Provide the [X, Y] coordinate of the cell's center where the given text is located.  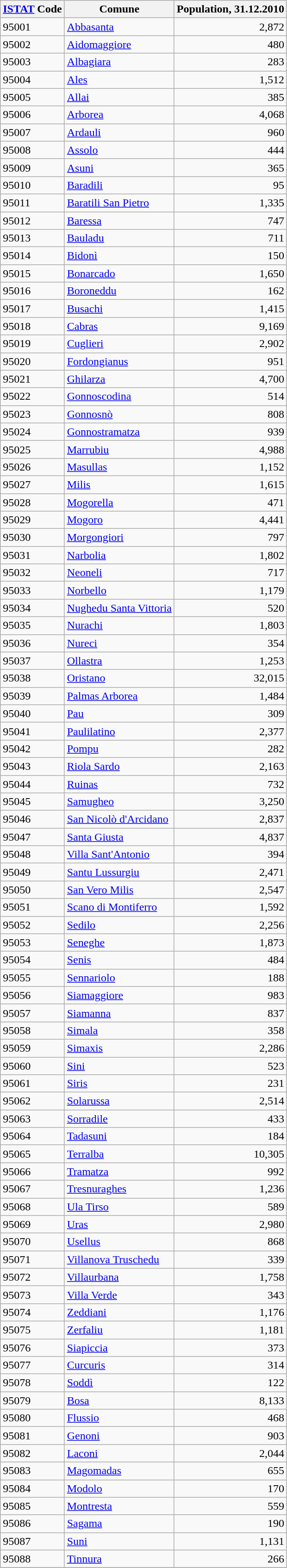
Ruinas [119, 784]
2,377 [231, 731]
95023 [32, 414]
1,758 [231, 1277]
Baressa [119, 221]
95088 [32, 1559]
365 [231, 167]
2,547 [231, 890]
95063 [32, 1119]
Zeddiani [119, 1312]
95030 [32, 538]
95033 [32, 590]
373 [231, 1348]
Suni [119, 1541]
1,236 [231, 1189]
868 [231, 1242]
95067 [32, 1189]
Marrubiu [119, 449]
Baratili San Pietro [119, 203]
339 [231, 1259]
Gonnoscodina [119, 397]
Uras [119, 1224]
95014 [32, 256]
Magomadas [119, 1471]
2,044 [231, 1453]
283 [231, 62]
939 [231, 432]
95072 [32, 1277]
354 [231, 643]
Senis [119, 960]
122 [231, 1383]
95050 [32, 890]
95003 [32, 62]
95045 [32, 802]
314 [231, 1365]
1,484 [231, 696]
95066 [32, 1171]
95019 [32, 344]
95055 [32, 978]
808 [231, 414]
1,176 [231, 1312]
95074 [32, 1312]
1,592 [231, 907]
Cabras [119, 326]
Tresnuraghes [119, 1189]
444 [231, 150]
732 [231, 784]
Bosa [119, 1401]
266 [231, 1559]
95001 [32, 27]
Gonnostramatza [119, 432]
484 [231, 960]
2,286 [231, 1048]
95073 [32, 1295]
Siamanna [119, 1013]
1,615 [231, 484]
1,803 [231, 626]
Sini [119, 1066]
95083 [32, 1471]
95015 [32, 273]
95060 [32, 1066]
394 [231, 855]
Bidonì [119, 256]
184 [231, 1136]
Seneghe [119, 942]
95028 [32, 502]
Comune [119, 9]
Fordongianus [119, 361]
Santu Lussurgiu [119, 872]
95058 [32, 1030]
95038 [32, 678]
Mogorella [119, 502]
Milis [119, 484]
Ardauli [119, 132]
Simaxis [119, 1048]
95010 [32, 185]
Mogoro [119, 520]
95031 [32, 555]
Palmas Arborea [119, 696]
797 [231, 538]
95027 [32, 484]
Tinnura [119, 1559]
95064 [32, 1136]
2,872 [231, 27]
992 [231, 1171]
95036 [32, 643]
655 [231, 1471]
1,131 [231, 1541]
188 [231, 978]
95080 [32, 1418]
Nurachi [119, 626]
1,181 [231, 1330]
Tramatza [119, 1171]
95059 [32, 1048]
Bauladu [119, 238]
589 [231, 1207]
4,837 [231, 837]
Assolo [119, 150]
95012 [32, 221]
Narbolia [119, 555]
2,163 [231, 766]
95065 [32, 1154]
1,415 [231, 309]
Sedilo [119, 925]
983 [231, 995]
95040 [32, 713]
Sennariolo [119, 978]
95075 [32, 1330]
1,253 [231, 661]
Soddì [119, 1383]
Abbasanta [119, 27]
95017 [32, 309]
Pau [119, 713]
95025 [32, 449]
95029 [32, 520]
95082 [32, 1453]
95079 [32, 1401]
711 [231, 238]
32,015 [231, 678]
433 [231, 1119]
309 [231, 713]
95086 [32, 1524]
231 [231, 1084]
Population, 31.12.2010 [231, 9]
960 [231, 132]
Riola Sardo [119, 766]
95056 [32, 995]
Flussio [119, 1418]
San Nicolò d'Arcidano [119, 819]
95016 [32, 291]
Solarussa [119, 1101]
385 [231, 97]
95007 [32, 132]
837 [231, 1013]
747 [231, 221]
190 [231, 1524]
95035 [32, 626]
Masullas [119, 467]
Samugheo [119, 802]
Scano di Montiferro [119, 907]
ISTAT Code [32, 9]
95078 [32, 1383]
9,169 [231, 326]
1,650 [231, 273]
Busachi [119, 309]
1,152 [231, 467]
95011 [32, 203]
Boroneddu [119, 291]
95 [231, 185]
4,068 [231, 115]
Ales [119, 80]
Terralba [119, 1154]
Albagiara [119, 62]
95076 [32, 1348]
Oristano [119, 678]
Usellus [119, 1242]
2,837 [231, 819]
Norbello [119, 590]
480 [231, 44]
471 [231, 502]
4,988 [231, 449]
95009 [32, 167]
4,700 [231, 379]
95087 [32, 1541]
Santa Giusta [119, 837]
150 [231, 256]
Ollastra [119, 661]
95037 [32, 661]
3,250 [231, 802]
95042 [32, 749]
Morgongiori [119, 538]
95002 [32, 44]
Sagama [119, 1524]
San Vero Milis [119, 890]
95043 [32, 766]
Baradili [119, 185]
1,179 [231, 590]
2,980 [231, 1224]
Bonarcado [119, 273]
95069 [32, 1224]
Asuni [119, 167]
95006 [32, 115]
559 [231, 1506]
Tadasuni [119, 1136]
95081 [32, 1436]
Cuglieri [119, 344]
282 [231, 749]
95077 [32, 1365]
95046 [32, 819]
95057 [32, 1013]
95039 [32, 696]
95013 [32, 238]
1,802 [231, 555]
Villanova Truschedu [119, 1259]
Nughedu Santa Vittoria [119, 608]
Laconi [119, 1453]
95044 [32, 784]
95061 [32, 1084]
Siris [119, 1084]
2,902 [231, 344]
Paulilatino [119, 731]
523 [231, 1066]
Allai [119, 97]
Villa Sant'Antonio [119, 855]
170 [231, 1488]
Simala [119, 1030]
2,256 [231, 925]
8,133 [231, 1401]
95004 [32, 80]
951 [231, 361]
95008 [32, 150]
Siamaggiore [119, 995]
162 [231, 291]
95005 [32, 97]
95084 [32, 1488]
1,335 [231, 203]
95020 [32, 361]
95047 [32, 837]
95053 [32, 942]
520 [231, 608]
Genoni [119, 1436]
2,514 [231, 1101]
Nureci [119, 643]
Sorradile [119, 1119]
1,512 [231, 80]
95041 [32, 731]
717 [231, 573]
95032 [32, 573]
95054 [32, 960]
95026 [32, 467]
95070 [32, 1242]
95018 [32, 326]
Gonnosnò [119, 414]
2,471 [231, 872]
95085 [32, 1506]
95034 [32, 608]
95048 [32, 855]
Villaurbana [119, 1277]
95068 [32, 1207]
95062 [32, 1101]
Curcuris [119, 1365]
95052 [32, 925]
Ula Tirso [119, 1207]
343 [231, 1295]
95049 [32, 872]
358 [231, 1030]
Villa Verde [119, 1295]
Neoneli [119, 573]
903 [231, 1436]
95071 [32, 1259]
468 [231, 1418]
Ghilarza [119, 379]
95021 [32, 379]
Zerfaliu [119, 1330]
1,873 [231, 942]
Aidomaggiore [119, 44]
514 [231, 397]
10,305 [231, 1154]
Siapiccia [119, 1348]
95024 [32, 432]
95022 [32, 397]
Modolo [119, 1488]
4,441 [231, 520]
Montresta [119, 1506]
Pompu [119, 749]
95051 [32, 907]
Arborea [119, 115]
